From the cell containing the given text, extract its center point as (X, Y) coordinate. 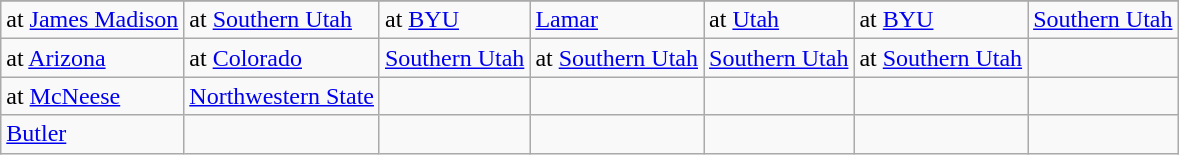
at James Madison (92, 20)
at Utah (779, 20)
Northwestern State (282, 96)
at Arizona (92, 58)
at McNeese (92, 96)
Lamar (617, 20)
at Colorado (282, 58)
Butler (92, 134)
